Detect which cell encompasses the target text, then output its (x, y) center coordinate. 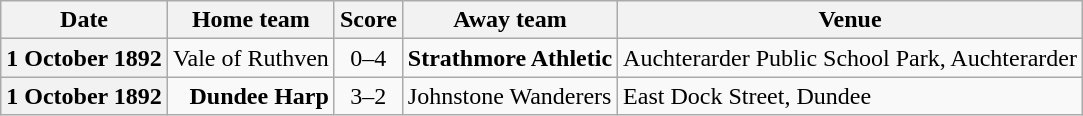
Score (368, 20)
East Dock Street, Dundee (850, 96)
Vale of Ruthven (250, 58)
0–4 (368, 58)
Auchterarder Public School Park, Auchterarder (850, 58)
Venue (850, 20)
Johnstone Wanderers (510, 96)
Away team (510, 20)
Strathmore Athletic (510, 58)
Dundee Harp (250, 96)
3–2 (368, 96)
Home team (250, 20)
Date (84, 20)
